Pinpoint the cell where the given text exists, returning its (X, Y) midpoint coordinate. 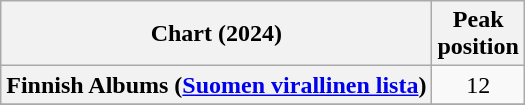
Peakposition (478, 34)
Finnish Albums (Suomen virallinen lista) (216, 85)
12 (478, 85)
Chart (2024) (216, 34)
